Provide the [X, Y] coordinate of the cell's center where the given text is located.  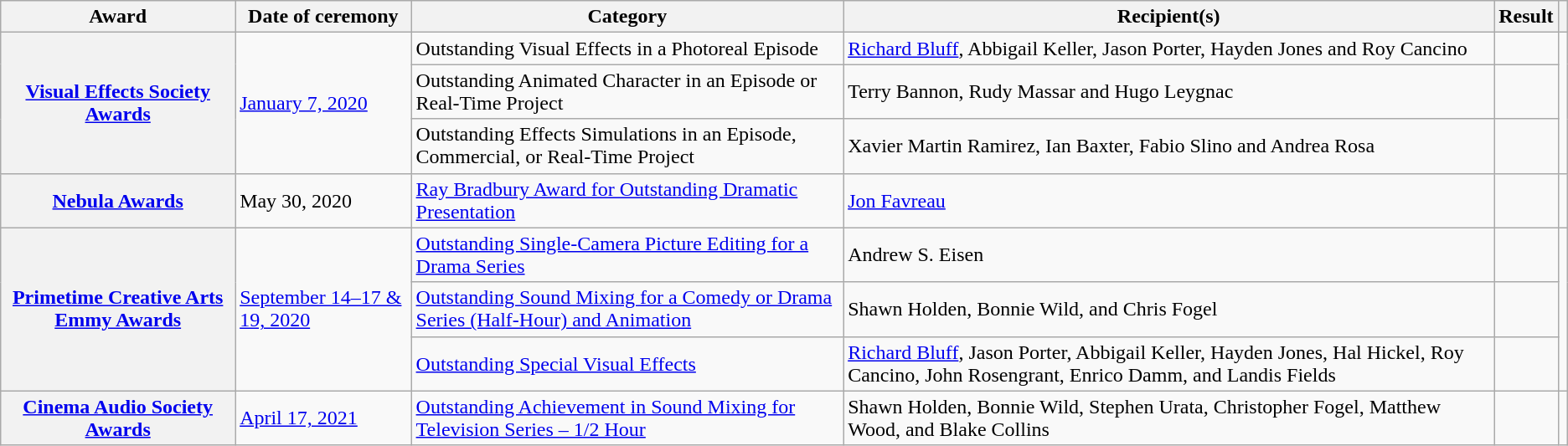
Result [1526, 17]
Outstanding Sound Mixing for a Comedy or Drama Series (Half-Hour) and Animation [627, 310]
Andrew S. Eisen [1169, 254]
Terry Bannon, Rudy Massar and Hugo Leygnac [1169, 92]
Jon Favreau [1169, 201]
Ray Bradbury Award for Outstanding Dramatic Presentation [627, 201]
April 17, 2021 [323, 418]
Shawn Holden, Bonnie Wild, and Chris Fogel [1169, 310]
Outstanding Single-Camera Picture Editing for a Drama Series [627, 254]
Nebula Awards [118, 201]
Outstanding Visual Effects in a Photoreal Episode [627, 49]
January 7, 2020 [323, 103]
Outstanding Animated Character in an Episode or Real-Time Project [627, 92]
Primetime Creative Arts Emmy Awards [118, 310]
Recipient(s) [1169, 17]
May 30, 2020 [323, 201]
Category [627, 17]
Richard Bluff, Jason Porter, Abbigail Keller, Hayden Jones, Hal Hickel, Roy Cancino, John Rosengrant, Enrico Damm, and Landis Fields [1169, 363]
Award [118, 17]
Outstanding Achievement in Sound Mixing for Television Series – 1/2 Hour [627, 418]
Visual Effects Society Awards [118, 103]
Date of ceremony [323, 17]
Outstanding Special Visual Effects [627, 363]
Outstanding Effects Simulations in an Episode, Commercial, or Real-Time Project [627, 146]
Cinema Audio Society Awards [118, 418]
Shawn Holden, Bonnie Wild, Stephen Urata, Christopher Fogel, Matthew Wood, and Blake Collins [1169, 418]
Xavier Martin Ramirez, Ian Baxter, Fabio Slino and Andrea Rosa [1169, 146]
September 14–17 & 19, 2020 [323, 310]
Richard Bluff, Abbigail Keller, Jason Porter, Hayden Jones and Roy Cancino [1169, 49]
